Return (X, Y) of the center of cell containing provided text 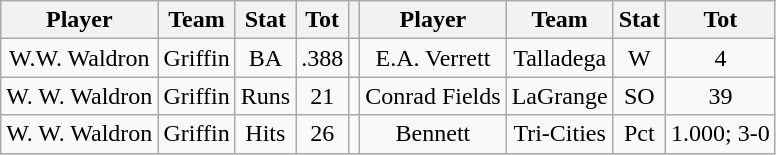
BA (265, 58)
W (639, 58)
.388 (322, 58)
21 (322, 96)
Pct (639, 134)
Tri-Cities (560, 134)
Hits (265, 134)
E.A. Verrett (433, 58)
LaGrange (560, 96)
1.000; 3-0 (721, 134)
Conrad Fields (433, 96)
26 (322, 134)
Runs (265, 96)
W.W. Waldron (80, 58)
Talladega (560, 58)
4 (721, 58)
SO (639, 96)
Bennett (433, 134)
39 (721, 96)
